Pinpoint the cell where the given text exists, returning its (x, y) midpoint coordinate. 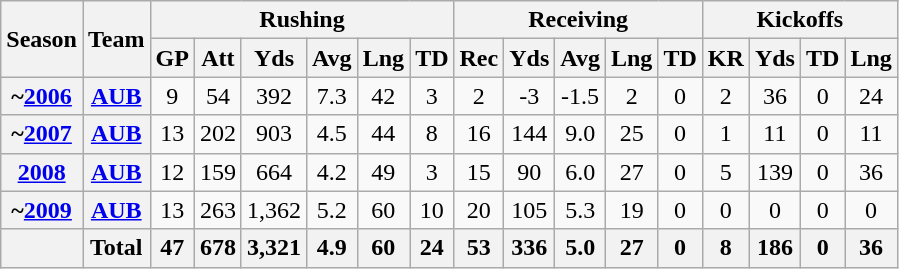
263 (218, 210)
15 (479, 172)
-1.5 (580, 96)
903 (274, 134)
GP (172, 58)
4.5 (332, 134)
1 (726, 134)
Kickoffs (800, 20)
4.2 (332, 172)
53 (479, 248)
2008 (42, 172)
Season (42, 39)
144 (530, 134)
Att (218, 58)
42 (383, 96)
3,321 (274, 248)
105 (530, 210)
49 (383, 172)
9 (172, 96)
Receiving (578, 20)
664 (274, 172)
90 (530, 172)
10 (432, 210)
12 (172, 172)
25 (631, 134)
139 (774, 172)
5.2 (332, 210)
202 (218, 134)
5 (726, 172)
9.0 (580, 134)
44 (383, 134)
20 (479, 210)
KR (726, 58)
392 (274, 96)
159 (218, 172)
-3 (530, 96)
1,362 (274, 210)
Team (116, 39)
4.9 (332, 248)
336 (530, 248)
47 (172, 248)
~2009 (42, 210)
Rushing (302, 20)
19 (631, 210)
5.0 (580, 248)
186 (774, 248)
~2006 (42, 96)
678 (218, 248)
7.3 (332, 96)
54 (218, 96)
Rec (479, 58)
~2007 (42, 134)
Total (116, 248)
16 (479, 134)
5.3 (580, 210)
6.0 (580, 172)
